Pinpoint the cell where the given text exists, returning its [X, Y] midpoint coordinate. 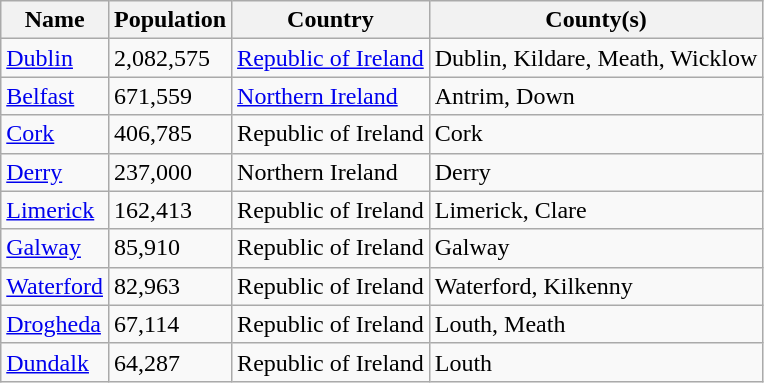
406,785 [170, 134]
Name [55, 20]
85,910 [170, 248]
67,114 [170, 324]
Waterford [55, 286]
237,000 [170, 172]
Antrim, Down [596, 96]
County(s) [596, 20]
Drogheda [55, 324]
Waterford, Kilkenny [596, 286]
Belfast [55, 96]
Population [170, 20]
Limerick [55, 210]
162,413 [170, 210]
Louth [596, 362]
Limerick, Clare [596, 210]
671,559 [170, 96]
Louth, Meath [596, 324]
Dublin [55, 58]
64,287 [170, 362]
82,963 [170, 286]
Dublin, Kildare, Meath, Wicklow [596, 58]
Dundalk [55, 362]
2,082,575 [170, 58]
Country [331, 20]
